Provide the [X, Y] coordinate of the cell's center where the given text is located.  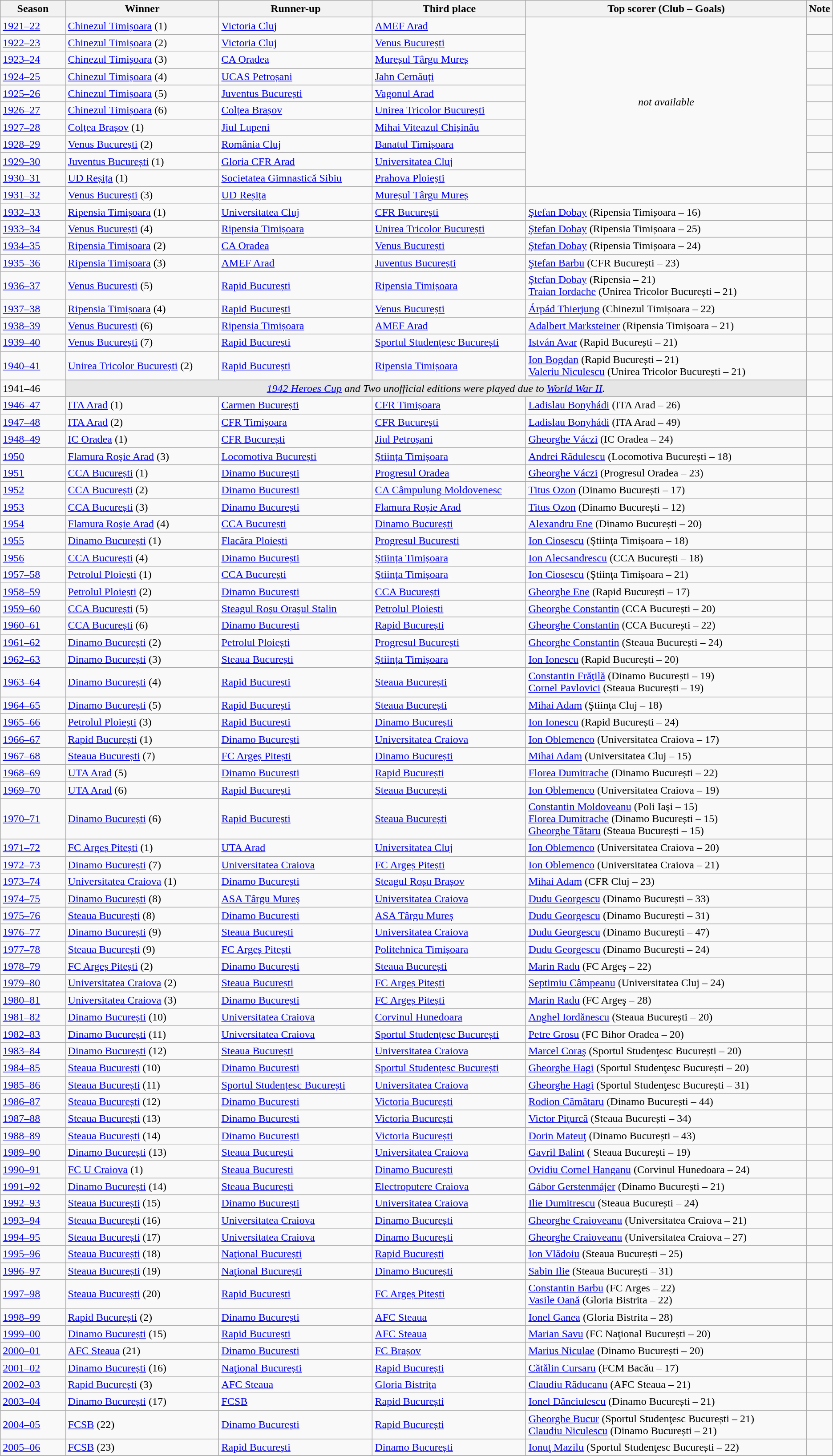
FC Argeș Pitești (2) [142, 966]
Sabin Ilie (Steaua București – 31) [666, 1271]
Gloria CFR Arad [295, 161]
Gheorghe Bucur (Sportul Studenţesc București – 21) Claudiu Niculescu (Dinamo București – 21) [666, 1424]
Chinezul Timișoara (1) [142, 26]
Dinamo București (9) [142, 932]
1934–35 [33, 246]
Flamura Roșie Arad [449, 507]
1928–29 [33, 144]
UTA Arad (5) [142, 773]
Rapid București (2) [142, 1317]
1926–27 [33, 110]
Ionel Ganea (Gloria Bistrita – 28) [666, 1317]
Mihai Adam (CFR Cluj – 23) [666, 882]
Titus Ozon (Dinamo București – 12) [666, 507]
Mihai Viteazul Chișinău [449, 127]
1921–22 [33, 26]
Rapid București (3) [142, 1385]
Unirea Tricolor București (2) [142, 366]
1984–85 [33, 1068]
Dinamo București (8) [142, 899]
Gheorghe Constantin (Steaua București – 24) [666, 642]
1970–71 [33, 819]
Ionel Dănciulescu (Dinamo București – 21) [666, 1402]
Chinezul Timișoara (2) [142, 43]
Gheorghe Craioveanu (Universitatea Craiova – 21) [666, 1220]
Ovidiu Cornel Hanganu (Corvinul Hunedoara – 24) [666, 1170]
Petre Grosu (FC Bihor Oradea – 20) [666, 1034]
Colțea Brașov [295, 110]
1958–59 [33, 592]
Dinamo București (2) [142, 642]
Andrei Rădulescu (Locomotiva București – 18) [666, 456]
Alexandru Ene (Dinamo București – 20) [666, 524]
Mihai Adam (Ştiinţa Cluj – 18) [666, 705]
Gheorghe Ene (Rapid București – 17) [666, 592]
Gheorghe Craioveanu (Universitatea Craiova – 27) [666, 1237]
Ion Oblemenco (Universitatea Craiova – 21) [666, 865]
1967–68 [33, 756]
Ilie Dumitrescu (Steaua București – 24) [666, 1203]
Dinamo București (10) [142, 1017]
1965–66 [33, 722]
1936–37 [33, 286]
Adalbert Marksteiner (Ripensia Timișoara – 21) [666, 326]
1987–88 [33, 1119]
UCAS Petroșani [295, 77]
1981–82 [33, 1017]
Venus București (7) [142, 343]
1957–58 [33, 575]
Dinamo București (3) [142, 659]
Societatea Gimnastică Sibiu [295, 178]
1939–40 [33, 343]
1964–65 [33, 705]
Chinezul Timișoara (5) [142, 93]
Flacăra Ploiești [295, 541]
Dinamo București (1) [142, 541]
Ion Alecsandrescu (CCA București – 18) [666, 558]
Carmen București [295, 405]
Locomotiva București [295, 456]
Ion Ciosescu (Ştiinţa Timișoara – 21) [666, 575]
Venus București (3) [142, 195]
Universitatea Craiova (1) [142, 882]
1952 [33, 490]
UD Reșița (1) [142, 178]
Ripensia Timișoara (4) [142, 309]
Petrolul Ploiești (3) [142, 722]
1955 [33, 541]
FCSB (23) [142, 1448]
Steaua București (11) [142, 1085]
Septimiu Câmpeanu (Universitatea Cluj – 24) [666, 983]
Top scorer (Club – Goals) [666, 9]
Ionuţ Mazilu (Sportul Studenţesc București – 22) [666, 1448]
Steagul Roșu Brașov [449, 882]
Steaua București (12) [142, 1102]
2002–03 [33, 1385]
Gábor Gerstenmájer (Dinamo București – 21) [666, 1186]
Ion Bogdan (Rapid București – 21) Valeriu Niculescu (Unirea Tricolor București – 21) [666, 366]
Florea Dumitrache (Dinamo București – 22) [666, 773]
Cătălin Cursaru (FCM Bacău – 17) [666, 1368]
Ştefan Dobay (Ripensia Timișoara – 25) [666, 229]
1935–36 [33, 263]
Petrolul Ploiești (2) [142, 592]
Ştefan Dobay (Ripensia – 21) Traian Iordache (Unirea Tricolor București – 21) [666, 286]
CCA București (4) [142, 558]
Steaua București (7) [142, 756]
1992–93 [33, 1203]
Venus București (4) [142, 229]
Ştefan Dobay (Ripensia Timișoara – 24) [666, 246]
Gloria Bistrița [449, 1385]
Dudu Georgescu (Dinamo București – 33) [666, 899]
Mihai Adam (Universitatea Cluj – 15) [666, 756]
Ladislau Bonyhádi (ITA Arad – 26) [666, 405]
1997–98 [33, 1294]
Runner-up [295, 9]
1922–23 [33, 43]
Dinamo București (6) [142, 819]
1972–73 [33, 865]
Gheorghe Constantin (CCA București – 20) [666, 609]
Banatul Timișoara [449, 144]
Marius Niculae (Dinamo București – 20) [666, 1351]
Dudu Georgescu (Dinamo București – 31) [666, 916]
1929–30 [33, 161]
CCA București (2) [142, 490]
1946–47 [33, 405]
Steaua București (14) [142, 1136]
Chinezul Timișoara (3) [142, 60]
Gheorghe Hagi (Sportul Studenţesc București – 31) [666, 1085]
Dinamo București (11) [142, 1034]
1966–67 [33, 739]
Ripensia Timișoara (3) [142, 263]
1994–95 [33, 1237]
Chinezul Timișoara (4) [142, 77]
1974–75 [33, 899]
2005–06 [33, 1448]
Marin Radu (FC Argeş – 22) [666, 966]
1948–49 [33, 439]
Steaua București (10) [142, 1068]
1950 [33, 456]
Ladislau Bonyhádi (ITA Arad – 49) [666, 422]
Victor Piţurcă (Steaua București – 34) [666, 1119]
Dudu Georgescu (Dinamo București – 47) [666, 932]
Claudiu Răducanu (AFC Steaua – 21) [666, 1385]
1996–97 [33, 1271]
CCA București (1) [142, 473]
Dinamo București (7) [142, 865]
1947–48 [33, 422]
Flamura Roşie Arad (3) [142, 456]
Steaua București (18) [142, 1254]
1942 Heroes Cup and Two unofficial editions were played due to World War II. [436, 388]
1963–64 [33, 682]
Venus București (2) [142, 144]
1953 [33, 507]
Rodion Cămătaru (Dinamo București – 44) [666, 1102]
1968–69 [33, 773]
Dinamo București (14) [142, 1186]
Winner [142, 9]
FCSB (22) [142, 1424]
Petrolul Ploiești (1) [142, 575]
1989–90 [33, 1153]
Dinamo București (15) [142, 1334]
Steaua București (8) [142, 916]
1924–25 [33, 77]
Gavril Balint ( Steaua București – 19) [666, 1153]
1983–84 [33, 1051]
CCA București (3) [142, 507]
Prahova Ploiești [449, 178]
Flamura Roşie Arad (4) [142, 524]
CA Câmpulung Moldovenesc [449, 490]
1990–91 [33, 1170]
2003–04 [33, 1402]
FC Brașov [449, 1351]
1982–83 [33, 1034]
1998–99 [33, 1317]
1923–24 [33, 60]
Progresul Oradea [449, 473]
Ripensia Timișoara (2) [142, 246]
Ripensia Timișoara (1) [142, 212]
Gheorghe Váczi (Progresul Oradea – 23) [666, 473]
1959–60 [33, 609]
Steaua București (17) [142, 1237]
Jahn Cernăuți [449, 77]
1995–96 [33, 1254]
Gheorghe Váczi (IC Oradea – 24) [666, 439]
Dinamo București (16) [142, 1368]
1961–62 [33, 642]
Gheorghe Hagi (Sportul Studenţesc București – 20) [666, 1068]
UTA Arad (6) [142, 790]
ITA Arad (1) [142, 405]
1933–34 [33, 229]
1999–00 [33, 1334]
Steaua București (16) [142, 1220]
Steaua București (9) [142, 949]
1975–76 [33, 916]
2000–01 [33, 1351]
Ion Oblemenco (Universitatea Craiova – 19) [666, 790]
1988–89 [33, 1136]
1931–32 [33, 195]
Venus București (6) [142, 326]
Marcel Coraş (Sportul Studenţesc București – 20) [666, 1051]
not available [666, 102]
1927–28 [33, 127]
Dinamo București (12) [142, 1051]
1977–78 [33, 949]
1941–46 [33, 388]
Jiul Lupeni [295, 127]
Titus Ozon (Dinamo București – 17) [666, 490]
Corvinul Hunedoara [449, 1017]
1925–26 [33, 93]
Ion Ionescu (Rapid București – 20) [666, 659]
1986–87 [33, 1102]
1940–41 [33, 366]
1954 [33, 524]
CCA București (5) [142, 609]
Anghel Iordănescu (Steaua București – 20) [666, 1017]
1938–39 [33, 326]
1969–70 [33, 790]
UTA Arad [295, 848]
1930–31 [33, 178]
Gheorghe Constantin (CCA București – 22) [666, 625]
1979–80 [33, 983]
FCSB [295, 1402]
Steaua București (13) [142, 1119]
Politehnica Timișoara [449, 949]
ITA Arad (2) [142, 422]
1960–61 [33, 625]
Universitatea Craiova (3) [142, 1000]
AFC Steaua (21) [142, 1351]
Ion Oblemenco (Universitatea Craiova – 17) [666, 739]
Marin Radu (FC Argeş – 28) [666, 1000]
UD Reșița [295, 195]
Note [820, 9]
Rapid București (1) [142, 739]
1932–33 [33, 212]
1978–79 [33, 966]
Steaua București (15) [142, 1203]
Steaua București (19) [142, 1271]
Electroputere Craiova [449, 1186]
Árpád Thierjung (Chinezul Timișoara – 22) [666, 309]
România Cluj [295, 144]
Juventus București (1) [142, 161]
1973–74 [33, 882]
Constantin Frăţilă (Dinamo București – 19) Cornel Pavlovici (Steaua București – 19) [666, 682]
1971–72 [33, 848]
Colțea Brașov (1) [142, 127]
Vagonul Arad [449, 93]
Marian Savu (FC Naţional București – 20) [666, 1334]
István Avar (Rapid București – 21) [666, 343]
Ion Ionescu (Rapid București – 24) [666, 722]
1962–63 [33, 659]
Steaua București (20) [142, 1294]
Dorin Mateuţ (Dinamo București – 43) [666, 1136]
Constantin Moldoveanu (Poli Iaşi – 15) Florea Dumitrache (Dinamo București – 15) Gheorghe Tătaru (Steaua București – 15) [666, 819]
1980–81 [33, 1000]
Season [33, 9]
Chinezul Timișoara (6) [142, 110]
Ion Vlădoiu (Steaua București – 25) [666, 1254]
Third place [449, 9]
Ştefan Dobay (Ripensia Timișoara – 16) [666, 212]
Dinamo București (5) [142, 705]
Ştefan Barbu (CFR București – 23) [666, 263]
Steagul Roşu Oraşul Stalin [295, 609]
1985–86 [33, 1085]
Ion Ciosescu (Ştiinţa Timișoara – 18) [666, 541]
1976–77 [33, 932]
IC Oradea (1) [142, 439]
2004–05 [33, 1424]
1991–92 [33, 1186]
1937–38 [33, 309]
FC Argeș Pitești (1) [142, 848]
Ion Oblemenco (Universitatea Craiova – 20) [666, 848]
CCA București (6) [142, 625]
1956 [33, 558]
FC U Craiova (1) [142, 1170]
Dinamo București (17) [142, 1402]
Dinamo București (13) [142, 1153]
Dudu Georgescu (Dinamo București – 24) [666, 949]
Constantin Barbu (FC Arges – 22) Vasile Oană (Gloria Bistrita – 22) [666, 1294]
2001–02 [33, 1368]
Universitatea Craiova (2) [142, 983]
Jiul Petroșani [449, 439]
Venus București (5) [142, 286]
Dinamo București (4) [142, 682]
1993–94 [33, 1220]
1951 [33, 473]
